Return the [x, y] coordinate for the center point of the cell that contains the specified text.  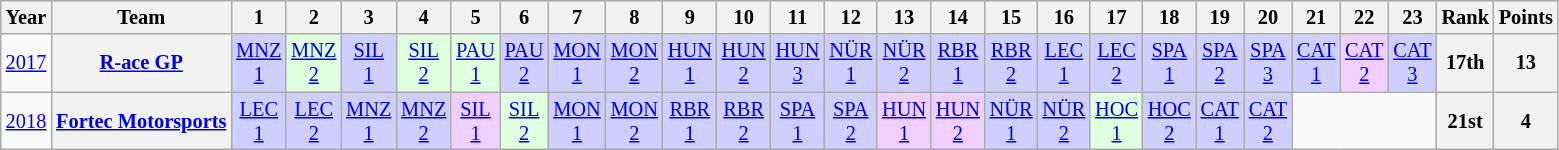
R-ace GP [141, 63]
HOC1 [1116, 121]
18 [1170, 17]
6 [524, 17]
2018 [26, 121]
20 [1268, 17]
12 [850, 17]
5 [476, 17]
9 [690, 17]
PAU1 [476, 63]
19 [1220, 17]
16 [1064, 17]
15 [1012, 17]
Points [1526, 17]
17th [1466, 63]
2 [314, 17]
8 [634, 17]
17 [1116, 17]
HUN3 [798, 63]
Year [26, 17]
21st [1466, 121]
14 [958, 17]
22 [1364, 17]
21 [1316, 17]
Team [141, 17]
SPA3 [1268, 63]
7 [576, 17]
1 [258, 17]
Fortec Motorsports [141, 121]
3 [368, 17]
10 [744, 17]
HOC2 [1170, 121]
PAU2 [524, 63]
CAT3 [1412, 63]
Rank [1466, 17]
2017 [26, 63]
11 [798, 17]
23 [1412, 17]
